Determine the [x, y] coordinate at the center of the cell enclosing the given text.  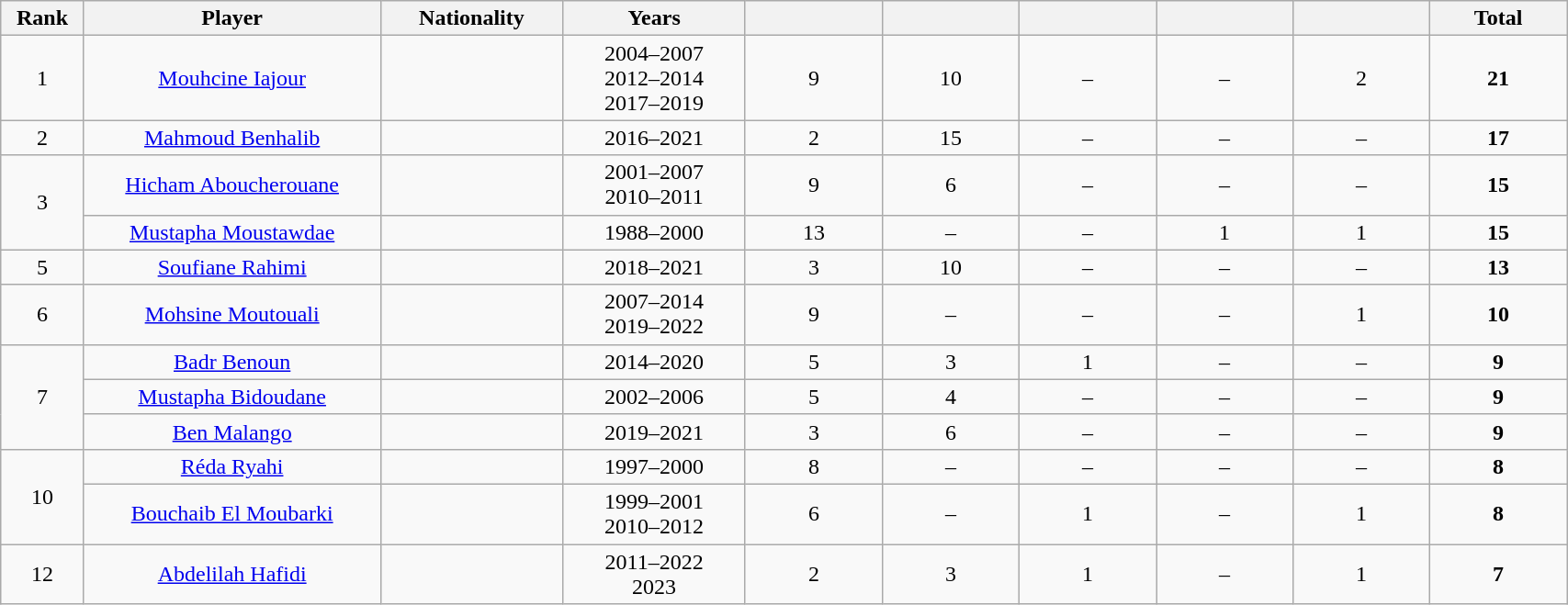
Player [231, 18]
2007–20142019–2022 [654, 314]
Mahmoud Benhalib [231, 138]
Réda Ryahi [231, 466]
2011–20222023 [654, 573]
2004–20072012–20142017–2019 [654, 78]
Abdelilah Hafidi [231, 573]
2014–2020 [654, 362]
Mustapha Bidoudane [231, 397]
2019–2021 [654, 431]
12 [42, 573]
Hicham Aboucherouane [231, 185]
Total [1499, 18]
Badr Benoun [231, 362]
2018–2021 [654, 267]
Bouchaib El Moubarki [231, 514]
Years [654, 18]
Rank [42, 18]
21 [1499, 78]
2002–2006 [654, 397]
Mustapha Moustawdae [231, 232]
1999–20012010–2012 [654, 514]
2001–20072010–2011 [654, 185]
2016–2021 [654, 138]
4 [950, 397]
Mouhcine Iajour [231, 78]
1997–2000 [654, 466]
Nationality [472, 18]
17 [1499, 138]
1988–2000 [654, 232]
Soufiane Rahimi [231, 267]
Ben Malango [231, 431]
Mohsine Moutouali [231, 314]
